Extract the (X, Y) coordinate from the center of the cell holding the provided text.  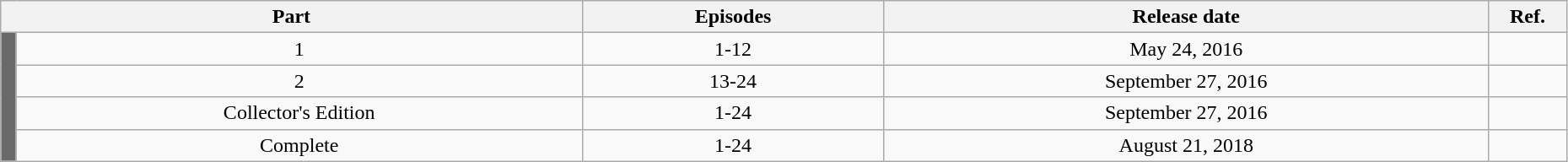
Complete (299, 145)
2 (299, 81)
Part (292, 17)
Episodes (733, 17)
May 24, 2016 (1186, 49)
1 (299, 49)
1-12 (733, 49)
Ref. (1528, 17)
13-24 (733, 81)
Release date (1186, 17)
Collector's Edition (299, 113)
August 21, 2018 (1186, 145)
